Locate the cell with the specified text and output its [X, Y] center coordinate. 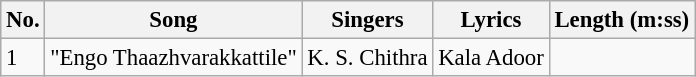
1 [23, 58]
Song [174, 20]
Lyrics [491, 20]
K. S. Chithra [368, 58]
"Engo Thaazhvarakkattile" [174, 58]
Length (m:ss) [622, 20]
No. [23, 20]
Kala Adoor [491, 58]
Singers [368, 20]
